Provide the (X, Y) coordinate of the cell's center where the given text is located.  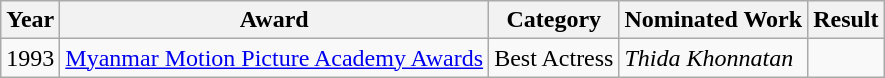
Thida Khonnatan (714, 58)
Award (274, 20)
Nominated Work (714, 20)
Myanmar Motion Picture Academy Awards (274, 58)
1993 (30, 58)
Best Actress (554, 58)
Year (30, 20)
Category (554, 20)
Result (846, 20)
